For the text-containing cell, return its midpoint in [x, y] coordinate format. 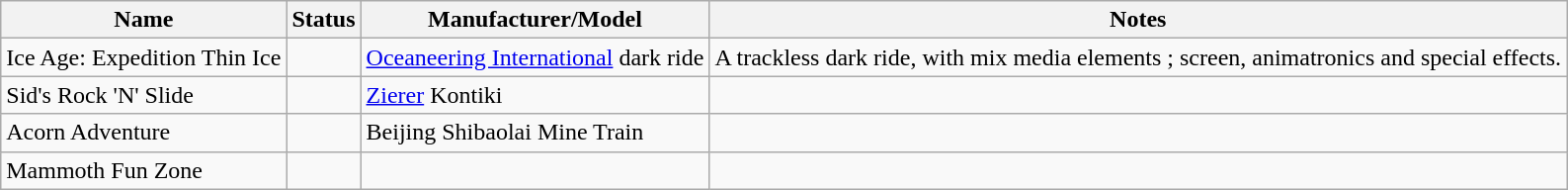
Mammoth Fun Zone [144, 170]
Manufacturer/Model [536, 20]
Oceaneering International dark ride [536, 57]
Beijing Shibaolai Mine Train [536, 133]
A trackless dark ride, with mix media elements ; screen, animatronics and special effects. [1138, 57]
Notes [1138, 20]
Name [144, 20]
Ice Age: Expedition Thin Ice [144, 57]
Sid's Rock 'N' Slide [144, 95]
Status [324, 20]
Acorn Adventure [144, 133]
Zierer Kontiki [536, 95]
